Scan for the cell matching the given text and deliver its [X, Y] coordinate at center. 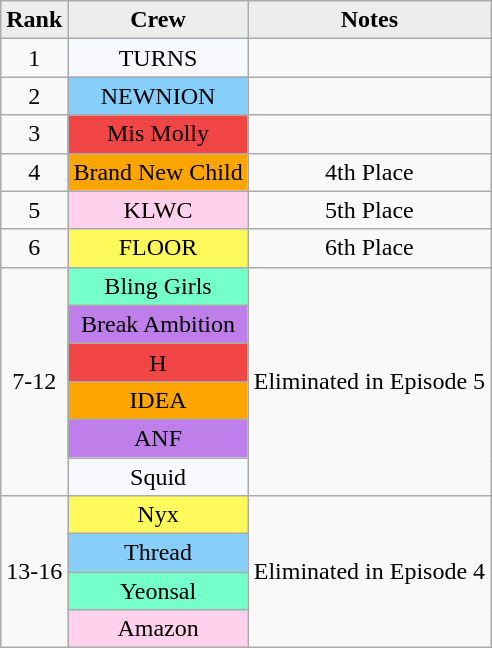
5 [34, 210]
6 [34, 248]
5th Place [369, 210]
Brand New Child [158, 172]
2 [34, 96]
3 [34, 134]
Yeonsal [158, 591]
FLOOR [158, 248]
NEWNION [158, 96]
Crew [158, 20]
Amazon [158, 629]
Mis Molly [158, 134]
KLWC [158, 210]
Eliminated in Episode 4 [369, 572]
ANF [158, 438]
Rank [34, 20]
6th Place [369, 248]
Thread [158, 553]
Break Ambition [158, 324]
TURNS [158, 58]
Eliminated in Episode 5 [369, 381]
Squid [158, 477]
1 [34, 58]
4 [34, 172]
Bling Girls [158, 286]
7-12 [34, 381]
4th Place [369, 172]
13-16 [34, 572]
Notes [369, 20]
H [158, 362]
Nyx [158, 515]
IDEA [158, 400]
